Search for the cell housing the specified text and yield its (x, y) center coordinate. 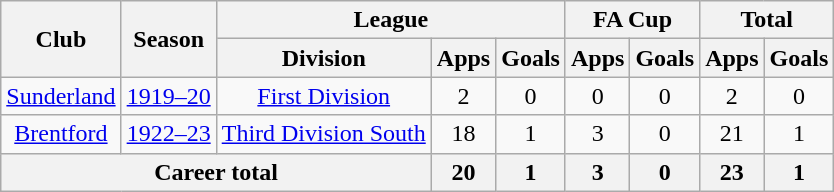
Total (767, 20)
1919–20 (168, 96)
Division (324, 58)
1922–23 (168, 134)
Sunderland (61, 96)
21 (732, 134)
20 (463, 172)
Brentford (61, 134)
Club (61, 39)
League (390, 20)
Season (168, 39)
First Division (324, 96)
23 (732, 172)
FA Cup (632, 20)
18 (463, 134)
Third Division South (324, 134)
Career total (216, 172)
